Search for the cell housing the specified text and yield its (x, y) center coordinate. 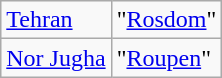
"Roupen" (166, 58)
Tehran (56, 20)
Nor Jugha (56, 58)
"Rosdom" (166, 20)
